Scan for the cell matching the given text and deliver its (x, y) coordinate at center. 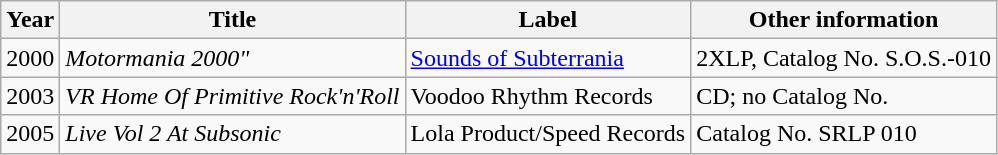
Year (30, 20)
CD; no Catalog No. (844, 96)
Sounds of Subterrania (548, 58)
2000 (30, 58)
2XLP, Catalog No. S.O.S.-010 (844, 58)
VR Home Of Primitive Rock'n'Roll (232, 96)
Title (232, 20)
Voodoo Rhythm Records (548, 96)
Live Vol 2 At Subsonic (232, 134)
Catalog No. SRLP 010 (844, 134)
Other information (844, 20)
Motormania 2000" (232, 58)
2003 (30, 96)
2005 (30, 134)
Lola Product/Speed Records (548, 134)
Label (548, 20)
